Scan for the cell matching the given text and deliver its (x, y) coordinate at center. 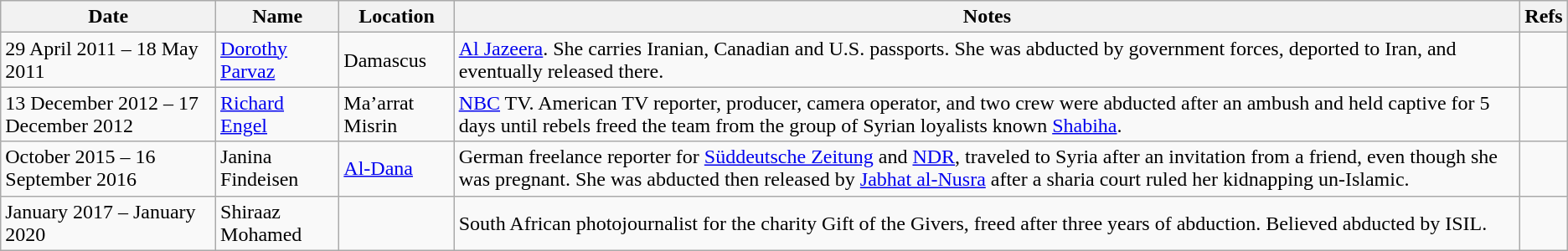
13 December 2012 – 17 December 2012 (109, 114)
Location (397, 17)
Notes (987, 17)
October 2015 – 16 September 2016 (109, 169)
Richard Engel (278, 114)
South African photojournalist for the charity Gift of the Givers, freed after three years of abduction. Believed abducted by ISIL. (987, 223)
Refs (1544, 17)
Janina Findeisen (278, 169)
Ma’arrat Misrin (397, 114)
Date (109, 17)
Al Jazeera. She carries Iranian, Canadian and U.S. passports. She was abducted by government forces, deported to Iran, and eventually released there. (987, 60)
Name (278, 17)
January 2017 – January 2020 (109, 223)
29 April 2011 – 18 May 2011 (109, 60)
Damascus (397, 60)
Shiraaz Mohamed (278, 223)
Al-Dana (397, 169)
Dorothy Parvaz (278, 60)
